Find where the given text appears and provide that cell's center as [x, y] coordinate. 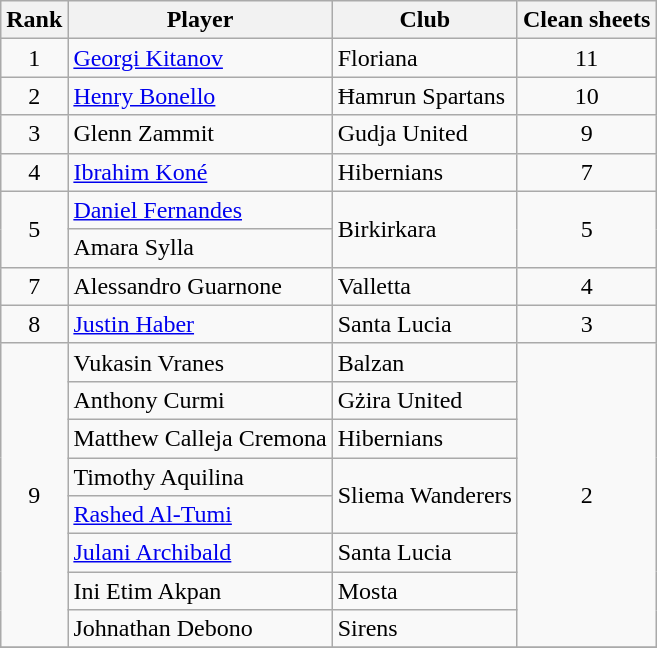
11 [586, 58]
Georgi Kitanov [200, 58]
Timothy Aquilina [200, 477]
Balzan [424, 362]
Ini Etim Akpan [200, 591]
Player [200, 20]
Mosta [424, 591]
10 [586, 96]
Club [424, 20]
Sliema Wanderers [424, 496]
1 [34, 58]
Henry Bonello [200, 96]
Johnathan Debono [200, 629]
Birkirkara [424, 229]
Ħamrun Spartans [424, 96]
Daniel Fernandes [200, 210]
Gżira United [424, 400]
Rank [34, 20]
Floriana [424, 58]
Matthew Calleja Cremona [200, 438]
8 [34, 324]
Glenn Zammit [200, 134]
Justin Haber [200, 324]
Julani Archibald [200, 553]
Vukasin Vranes [200, 362]
Alessandro Guarnone [200, 286]
Sirens [424, 629]
Clean sheets [586, 20]
Rashed Al-Tumi [200, 515]
Anthony Curmi [200, 400]
Amara Sylla [200, 248]
Ibrahim Koné [200, 172]
Valletta [424, 286]
Gudja United [424, 134]
